Search for the cell housing the specified text and yield its [x, y] center coordinate. 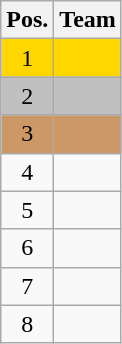
8 [28, 324]
Team [88, 20]
2 [28, 96]
5 [28, 210]
1 [28, 58]
4 [28, 172]
3 [28, 134]
6 [28, 248]
Pos. [28, 20]
7 [28, 286]
